Scan for the cell matching the given text and deliver its (x, y) coordinate at center. 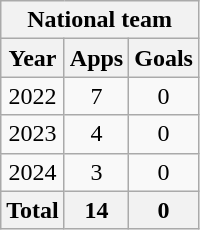
2023 (33, 134)
National team (100, 20)
2022 (33, 96)
3 (96, 172)
4 (96, 134)
Goals (164, 58)
14 (96, 210)
Total (33, 210)
Apps (96, 58)
7 (96, 96)
Year (33, 58)
2024 (33, 172)
